Locate the cell with the specified text and output its (X, Y) center coordinate. 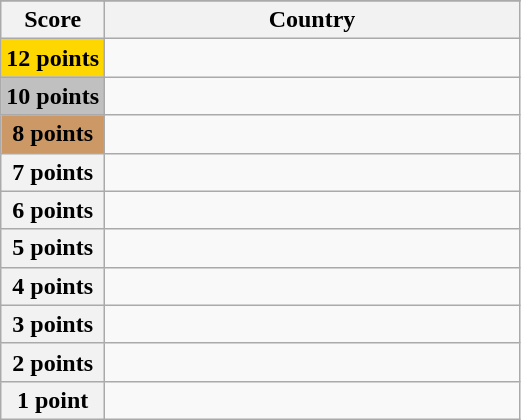
8 points (53, 134)
7 points (53, 172)
10 points (53, 96)
12 points (53, 58)
3 points (53, 324)
4 points (53, 286)
1 point (53, 400)
Country (312, 20)
5 points (53, 248)
6 points (53, 210)
Score (53, 20)
2 points (53, 362)
